For the text-containing cell, return its midpoint in [x, y] coordinate format. 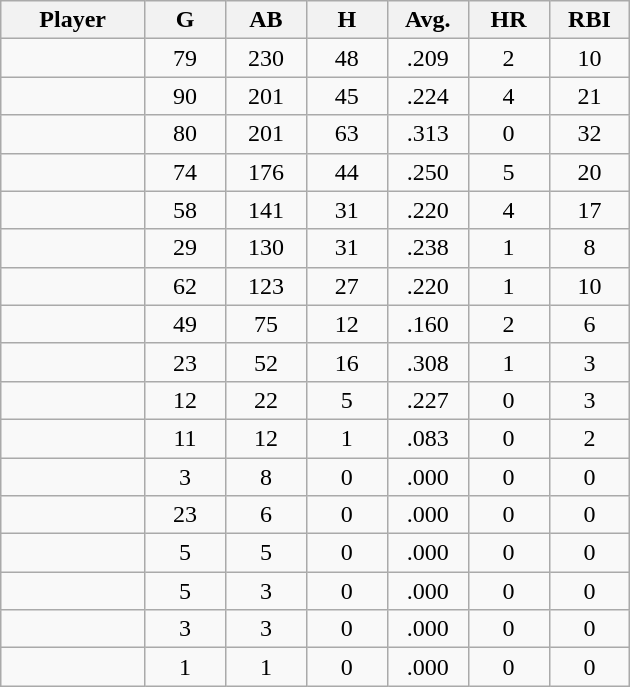
.209 [428, 58]
HR [508, 20]
RBI [590, 20]
.227 [428, 400]
.313 [428, 134]
75 [266, 324]
.308 [428, 362]
176 [266, 172]
11 [186, 438]
.224 [428, 96]
.238 [428, 248]
123 [266, 286]
45 [346, 96]
21 [590, 96]
.250 [428, 172]
16 [346, 362]
90 [186, 96]
230 [266, 58]
27 [346, 286]
58 [186, 210]
20 [590, 172]
74 [186, 172]
141 [266, 210]
49 [186, 324]
G [186, 20]
29 [186, 248]
32 [590, 134]
17 [590, 210]
H [346, 20]
130 [266, 248]
.160 [428, 324]
AB [266, 20]
.083 [428, 438]
62 [186, 286]
48 [346, 58]
Avg. [428, 20]
22 [266, 400]
80 [186, 134]
63 [346, 134]
Player [73, 20]
52 [266, 362]
44 [346, 172]
79 [186, 58]
